Detect which cell encompasses the target text, then output its (x, y) center coordinate. 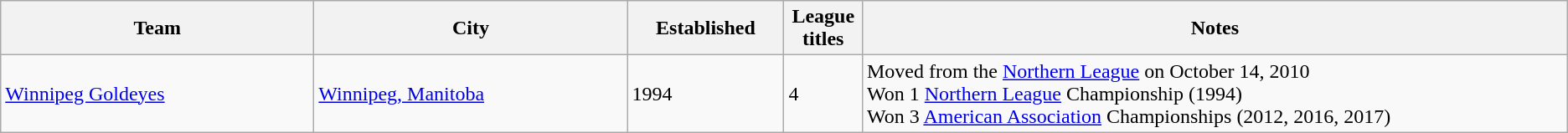
Team (157, 28)
League titles (823, 28)
Winnipeg, Manitoba (471, 94)
4 (823, 94)
1994 (705, 94)
Notes (1215, 28)
Winnipeg Goldeyes (157, 94)
Established (705, 28)
City (471, 28)
